Provide the [x, y] coordinate of the cell's center where the given text is located.  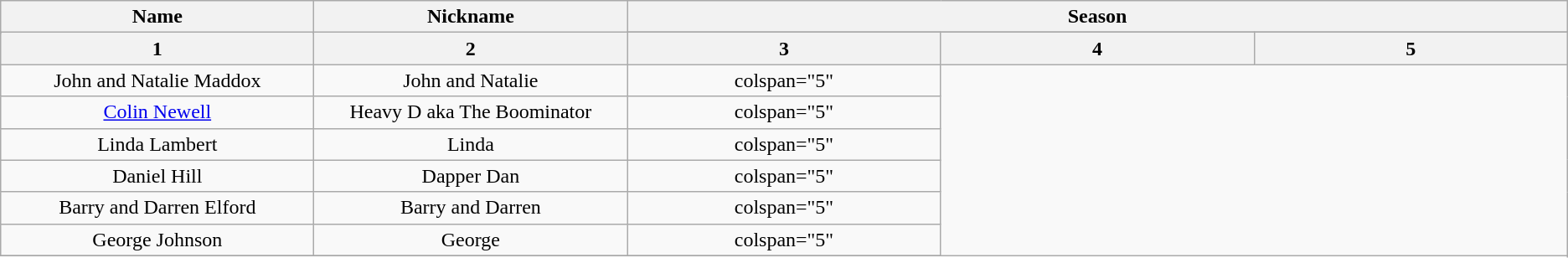
John and Natalie [471, 80]
3 [784, 49]
George [471, 240]
2 [471, 49]
1 [157, 49]
Linda Lambert [157, 144]
4 [1097, 49]
Barry and Darren Elford [157, 208]
Colin Newell [157, 112]
Dapper Dan [471, 176]
Name [157, 17]
George Johnson [157, 240]
Barry and Darren [471, 208]
Heavy D aka The Boominator [471, 112]
Linda [471, 144]
Daniel Hill [157, 176]
5 [1411, 49]
John and Natalie Maddox [157, 80]
Nickname [471, 17]
Season [1097, 17]
